Return (X, Y) of the center of cell containing provided text 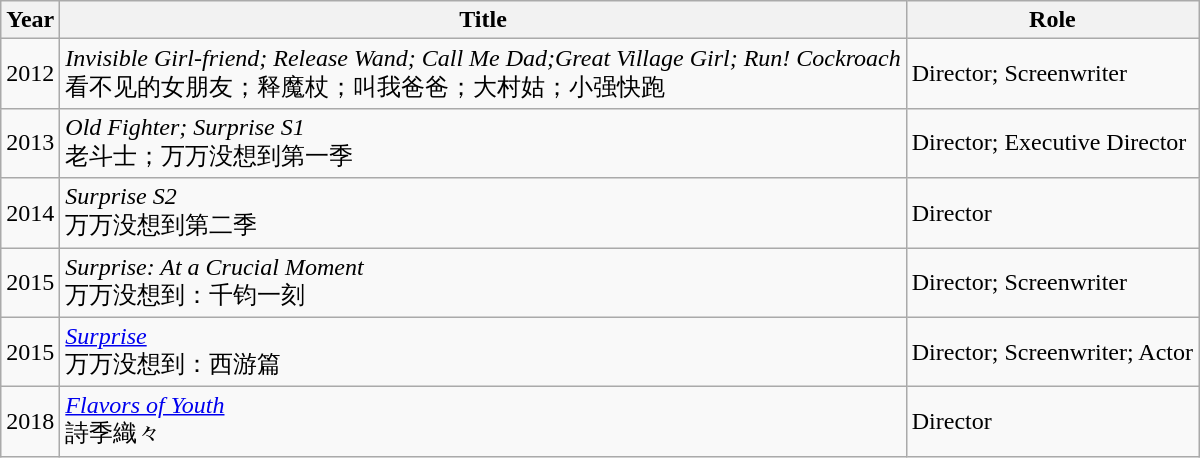
Director; Executive Director (1052, 143)
Surprise: At a Crucial Moment万万没想到：千钧一刻 (483, 283)
Flavors of Youth詩季織々 (483, 422)
Role (1052, 20)
2013 (30, 143)
Director; Screenwriter; Actor (1052, 352)
Year (30, 20)
Surprise S2万万没想到第二季 (483, 213)
Title (483, 20)
2014 (30, 213)
Old Fighter; Surprise S1老斗士；万万没想到第一季 (483, 143)
2012 (30, 74)
Surprise万万没想到：西游篇 (483, 352)
Invisible Girl-friend; Release Wand; Call Me Dad;Great Village Girl; Run! Cockroach看不见的女朋友；释魔杖；叫我爸爸；大村姑；小强快跑 (483, 74)
2018 (30, 422)
